Return the (x, y) coordinate for the center point of the cell that contains the specified text.  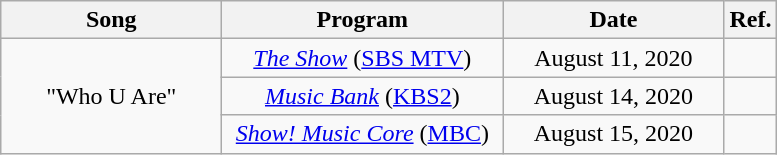
Ref. (750, 20)
Music Bank (KBS2) (362, 96)
August 14, 2020 (614, 96)
Program (362, 20)
August 11, 2020 (614, 58)
Song (112, 20)
Date (614, 20)
August 15, 2020 (614, 134)
Show! Music Core (MBC) (362, 134)
"Who U Are" (112, 96)
The Show (SBS MTV) (362, 58)
